From the cell containing the given text, extract its center point as [x, y] coordinate. 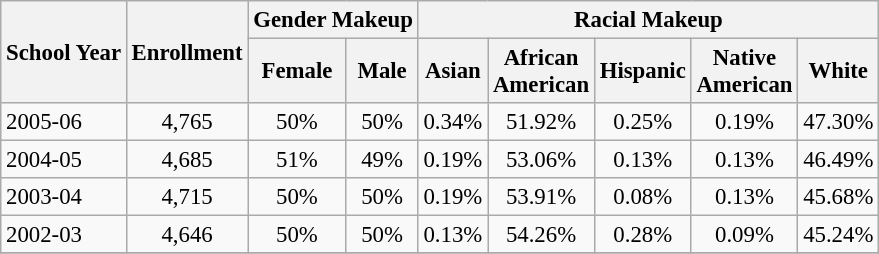
0.08% [642, 197]
Male [382, 72]
53.06% [542, 160]
White [838, 72]
4,765 [187, 122]
4,646 [187, 235]
53.91% [542, 197]
47.30% [838, 122]
45.68% [838, 197]
49% [382, 160]
0.28% [642, 235]
School Year [64, 52]
2002-03 [64, 235]
45.24% [838, 235]
4,715 [187, 197]
Asian [452, 72]
46.49% [838, 160]
2003-04 [64, 197]
African American [542, 72]
2005-06 [64, 122]
4,685 [187, 160]
0.09% [744, 235]
Gender Makeup [333, 20]
51.92% [542, 122]
Racial Makeup [648, 20]
2004-05 [64, 160]
54.26% [542, 235]
Native American [744, 72]
0.34% [452, 122]
51% [297, 160]
Enrollment [187, 52]
Hispanic [642, 72]
Female [297, 72]
0.25% [642, 122]
